From the cell containing the given text, extract its center point as (X, Y) coordinate. 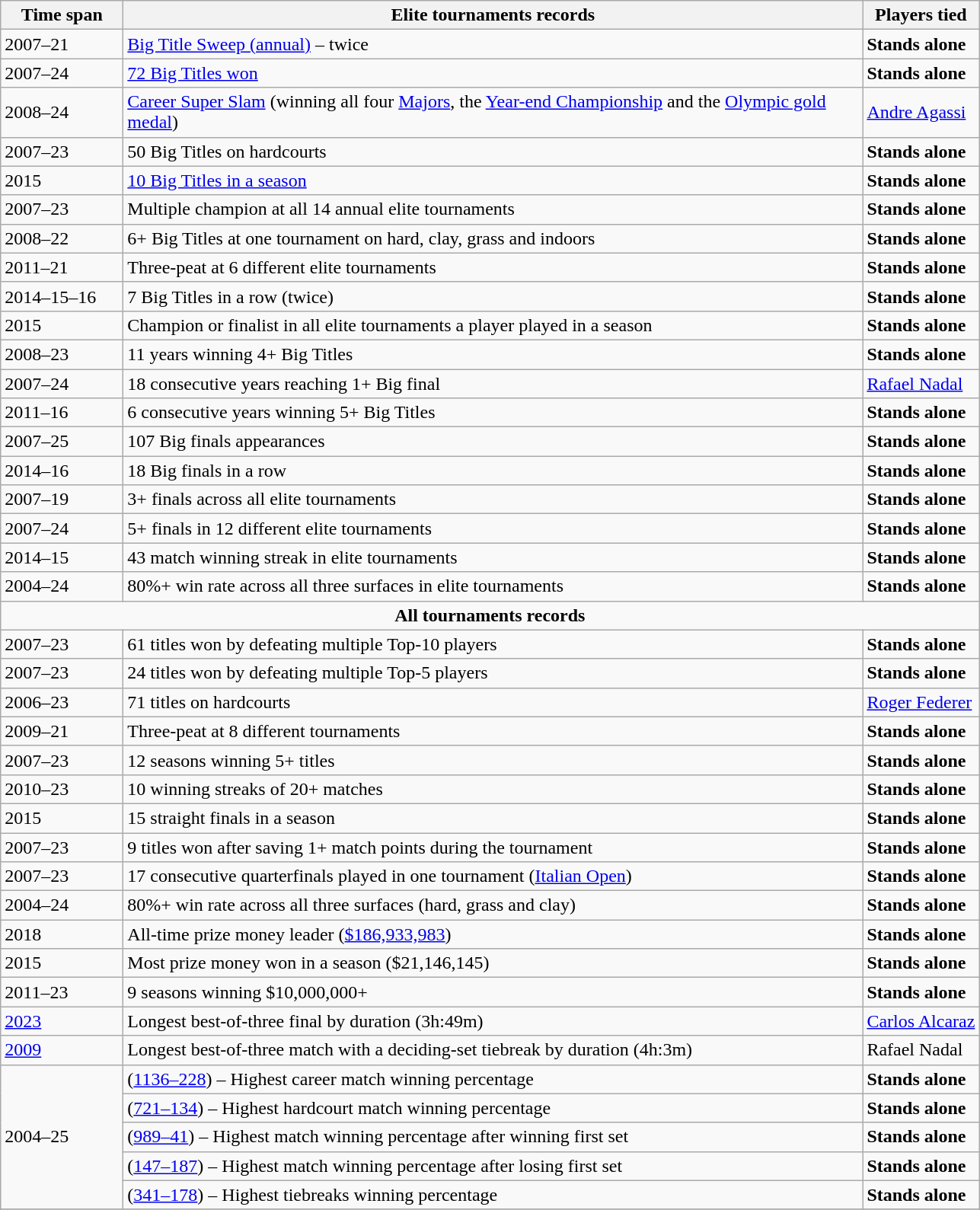
Time span (62, 15)
Three-peat at 8 different tournaments (493, 731)
2007–21 (62, 44)
Big Title Sweep (annual) – twice (493, 44)
5+ finals in 12 different elite tournaments (493, 528)
Champion or finalist in all elite tournaments a player played in a season (493, 325)
61 titles won by defeating multiple Top-10 players (493, 644)
2009 (62, 1050)
9 titles won after saving 1+ match points during the tournament (493, 848)
6 consecutive years winning 5+ Big Titles (493, 413)
10 winning streaks of 20+ matches (493, 789)
9 seasons winning $10,000,000+ (493, 992)
2014–15–16 (62, 296)
Multiple champion at all 14 annual elite tournaments (493, 209)
2023 (62, 1021)
Roger Federer (921, 702)
All tournaments records (490, 615)
6+ Big Titles at one tournament on hard, clay, grass and indoors (493, 238)
107 Big finals appearances (493, 442)
Andre Agassi (921, 113)
72 Big Titles won (493, 73)
80%+ win rate across all three surfaces (hard, grass and clay) (493, 905)
(721–134) – Highest hardcourt match winning percentage (493, 1108)
7 Big Titles in a row (twice) (493, 296)
10 Big Titles in a season (493, 180)
Three-peat at 6 different elite tournaments (493, 267)
Carlos Alcaraz (921, 1021)
18 Big finals in a row (493, 471)
2014–15 (62, 557)
24 titles won by defeating multiple Top-5 players (493, 673)
2008–24 (62, 113)
All-time prize money leader ($186,933,983) (493, 934)
71 titles on hardcourts (493, 702)
3+ finals across all elite tournaments (493, 500)
80%+ win rate across all three surfaces in elite tournaments (493, 586)
2007–19 (62, 500)
17 consecutive quarterfinals played in one tournament (Italian Open) (493, 876)
Career Super Slam (winning all four Majors, the Year-end Championship and the Olympic gold medal) (493, 113)
(989–41) – Highest match winning percentage after winning first set (493, 1137)
Most prize money won in a season ($21,146,145) (493, 963)
43 match winning streak in elite tournaments (493, 557)
2004–25 (62, 1137)
2006–23 (62, 702)
2008–23 (62, 354)
2008–22 (62, 238)
2009–21 (62, 731)
50 Big Titles on hardcourts (493, 152)
2007–25 (62, 442)
2011–21 (62, 267)
(341–178) – Highest tiebreaks winning percentage (493, 1195)
12 seasons winning 5+ titles (493, 760)
Players tied (921, 15)
18 consecutive years reaching 1+ Big final (493, 383)
Longest best-of-three match with a deciding-set tiebreak by duration (4h:3m) (493, 1050)
2010–23 (62, 789)
15 straight finals in a season (493, 818)
2011–23 (62, 992)
Elite tournaments records (493, 15)
(147–187) – Highest match winning percentage after losing first set (493, 1166)
Longest best-of-three final by duration (3h:49m) (493, 1021)
11 years winning 4+ Big Titles (493, 354)
2018 (62, 934)
2014–16 (62, 471)
2011–16 (62, 413)
(1136–228) – Highest career match winning percentage (493, 1079)
